Find where the given text appears and provide that cell's center as [x, y] coordinate. 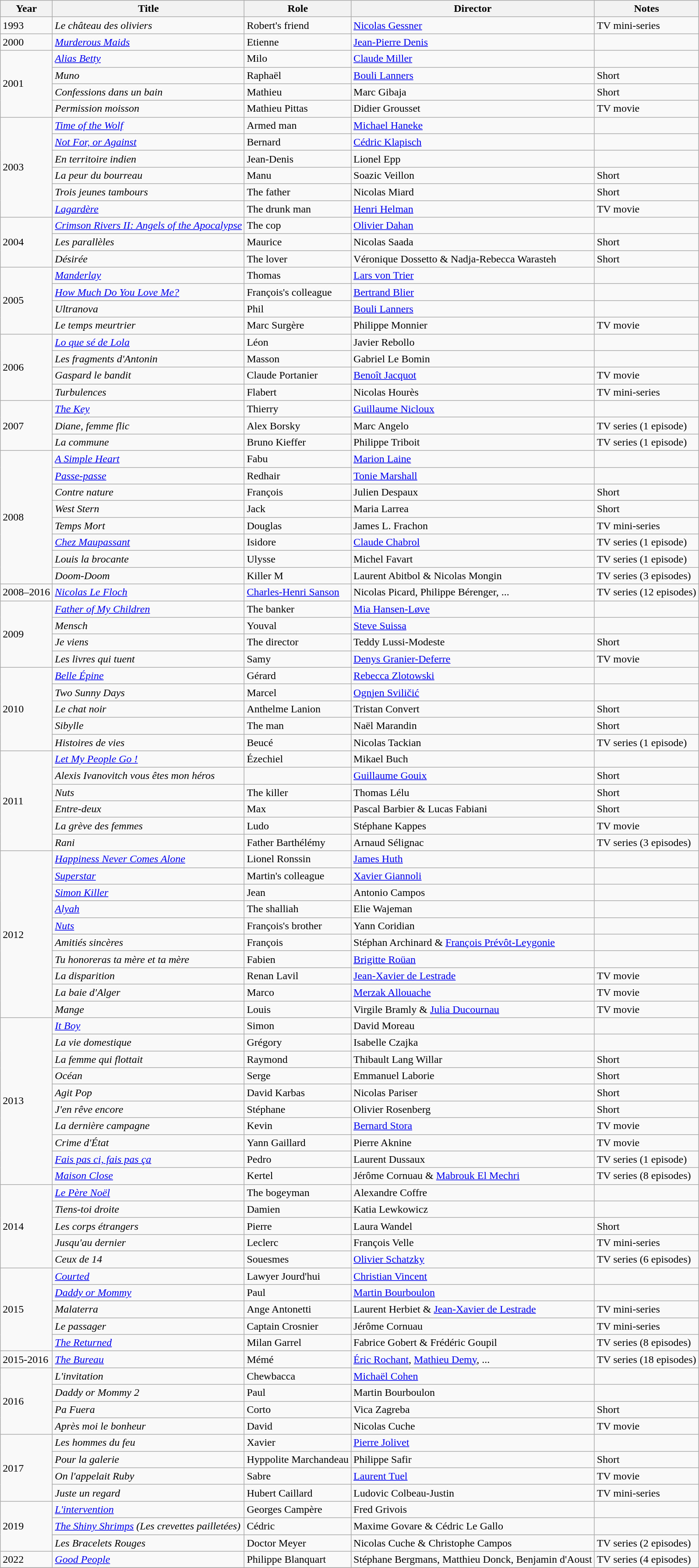
Vica Zagreba [473, 1409]
Javier Rebollo [473, 342]
Philippe Triboit [473, 442]
Arnaud Sélignac [473, 842]
Marion Laine [473, 459]
Gabriel Le Bomin [473, 359]
Désirée [148, 259]
Chez Maupassant [148, 542]
David [298, 1426]
Killer M [298, 576]
Yann Gaillard [298, 1143]
James L. Frachon [473, 526]
2006 [26, 367]
Philippe Blanquart [298, 1560]
2017 [26, 1468]
Naël Marandin [473, 726]
Jérôme Cornuau & Mabrouk El Mechri [473, 1176]
West Stern [148, 509]
Teddy Lussi-Modeste [473, 642]
Éric Rochant, Mathieu Demy, ... [473, 1359]
The Bureau [148, 1359]
François's brother [298, 926]
TV series (2 episodes) [646, 1543]
Les livres qui tuent [148, 659]
Milan Garrel [298, 1343]
2011 [26, 801]
Crimson Rivers II: Angels of the Apocalypse [148, 226]
Brigitte Roüan [473, 959]
TV series (18 episodes) [646, 1359]
Après moi le bonheur [148, 1426]
2001 [26, 84]
Louis [298, 1009]
Merzak Allouache [473, 992]
Histoires de vies [148, 743]
Not For, or Against [148, 142]
Courted [148, 1276]
Juste un regard [148, 1493]
Pierre Aknine [473, 1143]
Maurice [298, 242]
2019 [26, 1526]
Bertrand Blier [473, 292]
Crime d'État [148, 1143]
Douglas [298, 526]
2012 [26, 934]
Simon [298, 1026]
Mikael Buch [473, 759]
Alexandre Coffre [473, 1193]
The Returned [148, 1343]
2010 [26, 709]
Phil [298, 309]
François's colleague [298, 292]
Tiens-toi droite [148, 1209]
Mémé [298, 1359]
Masson [298, 359]
Lawyer Jourd'hui [298, 1276]
Laura Wandel [473, 1226]
Le Père Noël [148, 1193]
Good People [148, 1560]
Fred Grivois [473, 1509]
2008 [26, 517]
Max [298, 809]
Mathieu [298, 92]
L'invitation [148, 1376]
Role [298, 9]
Muno [148, 75]
Damien [298, 1209]
Redhair [298, 475]
Stéphane Kappes [473, 826]
La grève des femmes [148, 826]
La femme qui flottait [148, 1059]
Ézechiel [298, 759]
Lionel Ronssin [298, 859]
Bruno Kieffer [298, 442]
Agit Pop [148, 1093]
It Boy [148, 1026]
The banker [298, 609]
Fais pas ci, fais pas ça [148, 1159]
Samy [298, 659]
Nicolas Hourès [473, 392]
Le château des oliviers [148, 25]
Captain Crosnier [298, 1326]
Claude Portanier [298, 375]
Lo que sé de Lola [148, 342]
Laurent Herbiet & Jean-Xavier de Lestrade [473, 1310]
Jérôme Cornuau [473, 1326]
Olivier Dahan [473, 226]
Belle Épine [148, 676]
The lover [298, 259]
Trois jeunes tambours [148, 192]
Fabu [298, 459]
Ludovic Colbeau-Justin [473, 1493]
Entre-deux [148, 809]
Pedro [298, 1159]
Bernard [298, 142]
Laurent Dussaux [473, 1159]
Armed man [298, 125]
2005 [26, 301]
Thomas Lélu [473, 793]
Stéphan Archinard & François Prévôt-Leygonie [473, 942]
David Karbas [298, 1093]
Ulysse [298, 559]
Tu honoreras ta mère et ta mère [148, 959]
Isabelle Czajka [473, 1043]
Steve Suissa [473, 626]
Olivier Schatzky [473, 1259]
Temps Mort [148, 526]
Martin's colleague [298, 876]
Tonie Marshall [473, 475]
Virgile Bramly & Julia Ducournau [473, 1009]
Christian Vincent [473, 1276]
Nicolas Gessner [473, 25]
Les hommes du feu [148, 1443]
Manderlay [148, 276]
Diane, femme flic [148, 425]
Marc Surgère [298, 326]
Nicolas Picard, Philippe Bérenger, ... [473, 592]
Michaël Cohen [473, 1376]
Serge [298, 1076]
Mange [148, 1009]
Henri Helman [473, 209]
Véronique Dossetto & Nadja-Rebecca Warasteh [473, 259]
Stéphane Bergmans, Matthieu Donck, Benjamin d'Aoust [473, 1560]
Antonio Campos [473, 892]
Sabre [298, 1476]
Jean [298, 892]
J'en rêve encore [148, 1109]
TV series (12 episodes) [646, 592]
Two Sunny Days [148, 692]
Nicolas Cuche [473, 1426]
2008–2016 [26, 592]
Jean-Xavier de Lestrade [473, 976]
Notes [646, 9]
Marcel [298, 692]
1993 [26, 25]
Les Bracelets Rouges [148, 1543]
Murderous Maids [148, 42]
Xavier Giannoli [473, 876]
Ultranova [148, 309]
Alexis Ivanovitch vous êtes mon héros [148, 776]
Pascal Barbier & Lucas Fabiani [473, 809]
Claude Miller [473, 59]
Léon [298, 342]
La dernière campagne [148, 1126]
How Much Do You Love Me? [148, 292]
Elie Wajeman [473, 909]
Xavier [298, 1443]
Bernard Stora [473, 1126]
Raphaël [298, 75]
2013 [26, 1101]
The man [298, 726]
Anthelme Lanion [298, 709]
Gérard [298, 676]
The Shiny Shrimps (Les crevettes pailletées) [148, 1526]
Yann Coridian [473, 926]
Le chat noir [148, 709]
Title [148, 9]
Hubert Caillard [298, 1493]
2015 [26, 1310]
Guillaume Nicloux [473, 409]
Nicolas Miard [473, 192]
Confessions dans un bain [148, 92]
Charles-Henri Sanson [298, 592]
2009 [26, 634]
La disparition [148, 976]
Etienne [298, 42]
Claude Chabrol [473, 542]
Simon Killer [148, 892]
Mia Hansen-Løve [473, 609]
TV series (6 episodes) [646, 1259]
Stéphane [298, 1109]
Superstar [148, 876]
Amitiés sincères [148, 942]
Passe-passe [148, 475]
Leclerc [298, 1242]
Maison Close [148, 1176]
The director [298, 642]
La vie domestique [148, 1043]
Michael Haneke [473, 125]
Nicolas Pariser [473, 1093]
Nicolas Saada [473, 242]
Benoît Jacquot [473, 375]
Maria Larrea [473, 509]
Daddy or Mommy 2 [148, 1393]
2016 [26, 1401]
2000 [26, 42]
Time of the Wolf [148, 125]
Philippe Monnier [473, 326]
Youval [298, 626]
Laurent Tuel [473, 1476]
Julien Despaux [473, 492]
Louis la brocante [148, 559]
Ceux de 14 [148, 1259]
Kevin [298, 1126]
Permission moisson [148, 109]
Corto [298, 1409]
Denys Granier-Deferre [473, 659]
Thomas [298, 276]
Jusqu'au dernier [148, 1242]
Marc Gibaja [473, 92]
François Velle [473, 1242]
Marco [298, 992]
Le passager [148, 1326]
Marc Angelo [473, 425]
Katia Lewkowicz [473, 1209]
Isidore [298, 542]
The shalliah [298, 909]
Didier Grousset [473, 109]
Pierre [298, 1226]
La peur du bourreau [148, 175]
Jean-Pierre Denis [473, 42]
En territoire indien [148, 159]
Les corps étrangers [148, 1226]
The father [298, 192]
On l'appelait Ruby [148, 1476]
Gaspard le bandit [148, 375]
Ludo [298, 826]
2014 [26, 1226]
Guillaume Gouix [473, 776]
La baie d'Alger [148, 992]
Ange Antonetti [298, 1310]
Happiness Never Comes Alone [148, 859]
James Huth [473, 859]
Grégory [298, 1043]
The drunk man [298, 209]
Alias Betty [148, 59]
2022 [26, 1560]
Renan Lavil [298, 976]
Rani [148, 842]
Milo [298, 59]
Daddy or Mommy [148, 1293]
Georges Campère [298, 1509]
Ognjen Sviličić [473, 692]
Chewbacca [298, 1376]
Pierre Jolivet [473, 1443]
Les fragments d'Antonin [148, 359]
Souesmes [298, 1259]
Tristan Convert [473, 709]
Soazic Veillon [473, 175]
Olivier Rosenberg [473, 1109]
Robert's friend [298, 25]
2015-2016 [26, 1359]
Fabien [298, 959]
Director [473, 9]
Les parallèles [148, 242]
L'intervention [148, 1509]
Emmanuel Laborie [473, 1076]
The killer [298, 793]
Jack [298, 509]
Cédric Klapisch [473, 142]
Jean-Denis [298, 159]
Thibault Lang Willar [473, 1059]
Mathieu Pittas [298, 109]
Alex Borsky [298, 425]
Pour la galerie [148, 1459]
Flabert [298, 392]
Le temps meurtrier [148, 326]
2007 [26, 425]
Doom-Doom [148, 576]
TV series (4 episodes) [646, 1560]
Alyah [148, 909]
The cop [298, 226]
Year [26, 9]
Rebecca Zlotowski [473, 676]
Thierry [298, 409]
Nicolas Le Floch [148, 592]
Kertel [298, 1176]
Nicolas Cuche & Christophe Campos [473, 1543]
Sibylle [148, 726]
Raymond [298, 1059]
Océan [148, 1076]
The bogeyman [298, 1193]
Nicolas Tackian [473, 743]
Lars von Trier [473, 276]
Hyppolite Marchandeau [298, 1459]
Mensch [148, 626]
2003 [26, 167]
Je viens [148, 642]
A Simple Heart [148, 459]
Laurent Abitbol & Nicolas Mongin [473, 576]
Turbulences [148, 392]
Pa Fuera [148, 1409]
David Moreau [473, 1026]
Michel Favart [473, 559]
The Key [148, 409]
Father Barthélémy [298, 842]
Fabrice Gobert & Frédéric Goupil [473, 1343]
Maxime Govare & Cédric Le Gallo [473, 1526]
La commune [148, 442]
Lagardère [148, 209]
2004 [26, 242]
Lionel Epp [473, 159]
Cédric [298, 1526]
Doctor Meyer [298, 1543]
Beucé [298, 743]
Manu [298, 175]
Let My People Go ! [148, 759]
Malaterra [148, 1310]
Father of My Children [148, 609]
Contre nature [148, 492]
Philippe Safir [473, 1459]
